Detect which cell encompasses the target text, then output its (X, Y) center coordinate. 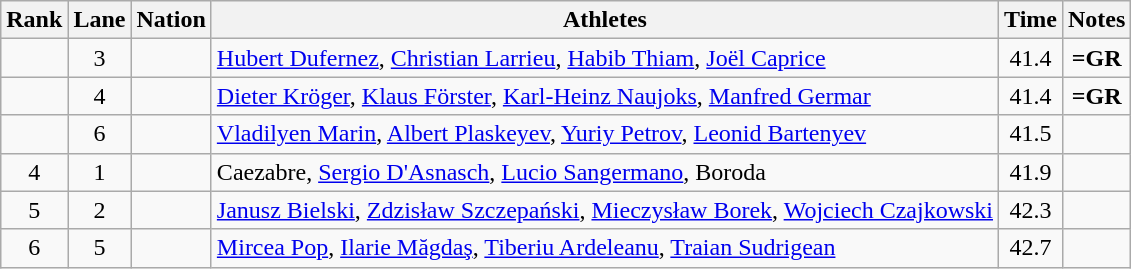
Nation (171, 20)
Caezabre, Sergio D'Asnasch, Lucio Sangermano, Boroda (604, 172)
1 (100, 172)
Rank (34, 20)
Janusz Bielski, Zdzisław Szczepański, Mieczysław Borek, Wojciech Czajkowski (604, 210)
Hubert Dufernez, Christian Larrieu, Habib Thiam, Joël Caprice (604, 58)
Athletes (604, 20)
41.9 (1031, 172)
2 (100, 210)
3 (100, 58)
Mircea Pop, Ilarie Măgdaş, Tiberiu Ardeleanu, Traian Sudrigean (604, 248)
42.7 (1031, 248)
Dieter Kröger, Klaus Förster, Karl-Heinz Naujoks, Manfred Germar (604, 96)
Time (1031, 20)
Lane (100, 20)
42.3 (1031, 210)
Vladilyen Marin, Albert Plaskeyev, Yuriy Petrov, Leonid Bartenyev (604, 134)
41.5 (1031, 134)
Notes (1096, 20)
